From the cell containing the given text, extract its center point as (x, y) coordinate. 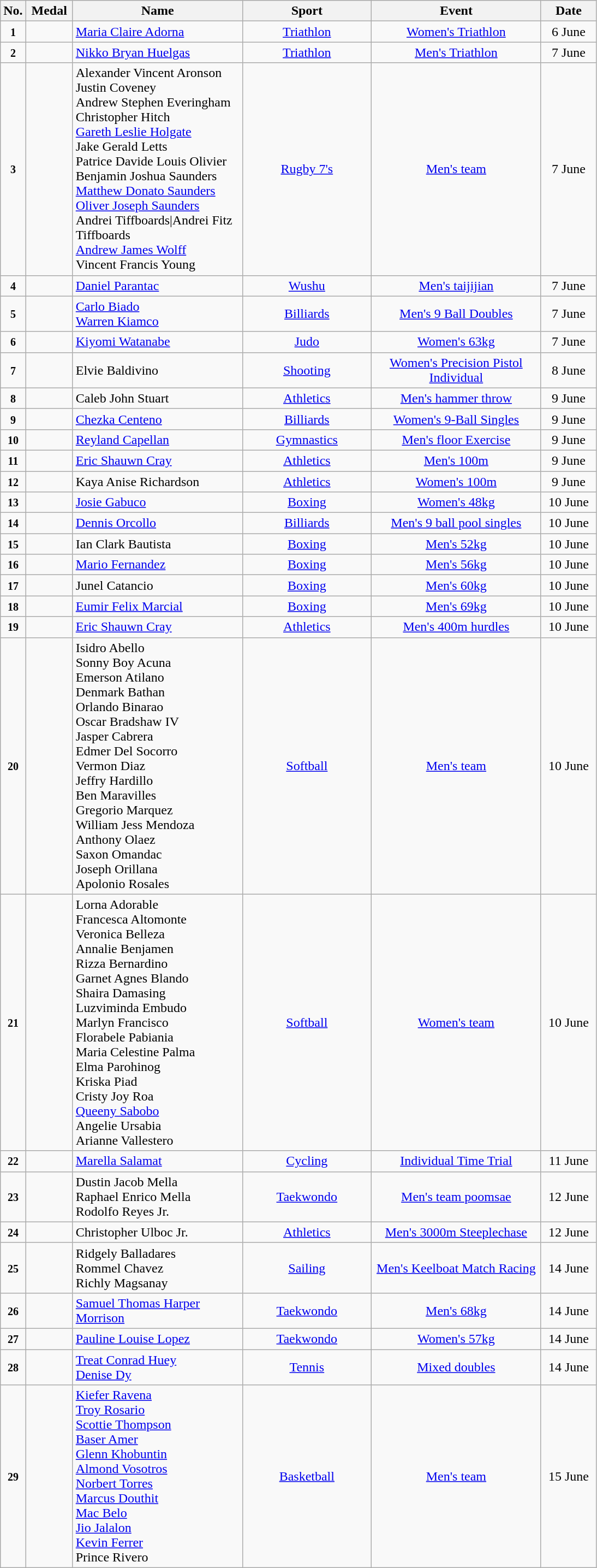
Kaya Anise Richardson (157, 481)
Men's 3000m Steeplechase (456, 1232)
22 (13, 1161)
Ridgely BalladaresRommel ChavezRichly Magsanay (157, 1268)
Treat Conrad HueyDenise Dy (157, 1366)
Nikko Bryan Huelgas (157, 52)
Dustin Jacob MellaRaphael Enrico MellaRodolfo Reyes Jr. (157, 1197)
2 (13, 52)
Carlo BiadoWarren Kiamco (157, 313)
24 (13, 1232)
Tennis (307, 1366)
Elvie Baldivino (157, 370)
18 (13, 606)
Samuel Thomas Harper Morrison (157, 1311)
5 (13, 313)
Sailing (307, 1268)
Men's 100m (456, 460)
Women's Triathlon (456, 32)
Basketball (307, 1477)
Date (569, 11)
26 (13, 1311)
9 (13, 419)
1 (13, 32)
8 June (569, 370)
Men's 60kg (456, 585)
Shooting (307, 370)
8 (13, 398)
25 (13, 1268)
Junel Catancio (157, 585)
6 June (569, 32)
Women's team (456, 1022)
Marella Salamat (157, 1161)
Judo (307, 342)
Women's 63kg (456, 342)
21 (13, 1022)
10 (13, 440)
Caleb John Stuart (157, 398)
Daniel Parantac (157, 286)
Name (157, 11)
Gymnastics (307, 440)
Women's Precision Pistol Individual (456, 370)
Men's hammer throw (456, 398)
Men's 56kg (456, 565)
12 (13, 481)
Men's 9 Ball Doubles (456, 313)
7 (13, 370)
Cycling (307, 1161)
Men's 52kg (456, 544)
Reyland Capellan (157, 440)
Men's floor Exercise (456, 440)
4 (13, 286)
Ian Clark Bautista (157, 544)
Women's 57kg (456, 1339)
Maria Claire Adorna (157, 32)
Men's taijijian (456, 286)
Mixed doubles (456, 1366)
27 (13, 1339)
Women's 9-Ball Singles (456, 419)
Sport (307, 11)
Men's 9 ball pool singles (456, 523)
6 (13, 342)
Pauline Louise Lopez (157, 1339)
Men's team poomsae (456, 1197)
Event (456, 11)
Wushu (307, 286)
15 June (569, 1477)
15 (13, 544)
Medal (49, 11)
Men's 69kg (456, 606)
Christopher Ulboc Jr. (157, 1232)
Chezka Centeno (157, 419)
13 (13, 502)
14 (13, 523)
Men's 68kg (456, 1311)
3 (13, 169)
Dennis Orcollo (157, 523)
Men's 400m hurdles (456, 627)
Individual Time Trial (456, 1161)
Kiyomi Watanabe (157, 342)
19 (13, 627)
Rugby 7's (307, 169)
23 (13, 1197)
Men's Keelboat Match Racing (456, 1268)
11 June (569, 1161)
20 (13, 766)
Women's 100m (456, 481)
11 (13, 460)
29 (13, 1477)
Men's Triathlon (456, 52)
No. (13, 11)
28 (13, 1366)
Josie Gabuco (157, 502)
Eumir Felix Marcial (157, 606)
16 (13, 565)
Mario Fernandez (157, 565)
17 (13, 585)
Women's 48kg (456, 502)
